Detect which cell encompasses the target text, then output its (X, Y) center coordinate. 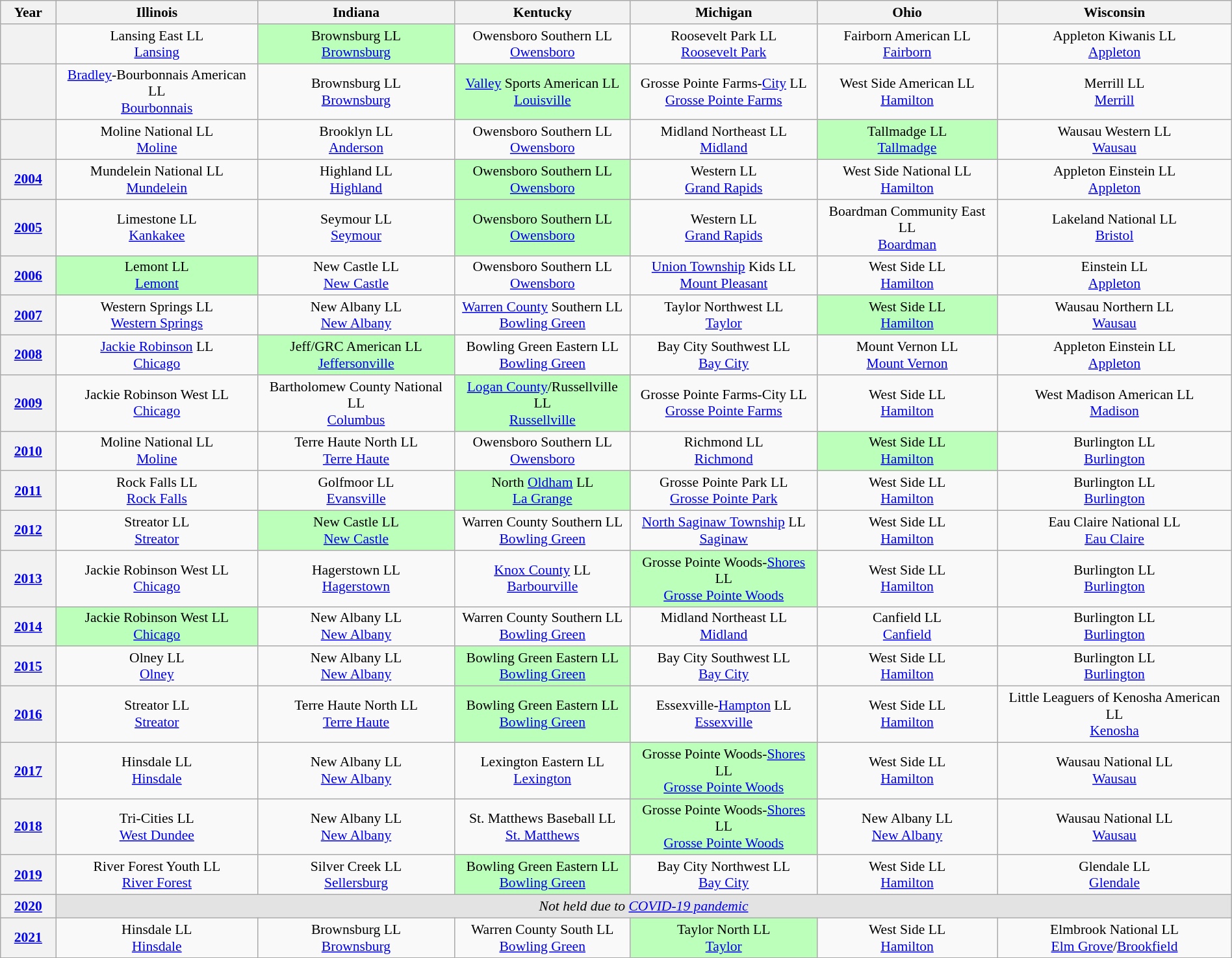
Roosevelt Park LLRoosevelt Park (724, 44)
Seymour LLSeymour (356, 227)
Ohio (907, 12)
Union Township Kids LLMount Pleasant (724, 276)
Lansing East LLLansing (157, 44)
Taylor Northwest LLTaylor (724, 316)
2014 (29, 627)
Rock Falls LLRock Falls (157, 491)
2020 (29, 907)
2016 (29, 715)
Bradley-Bourbonnais American LLBourbonnais (157, 92)
Golfmoor LLEvansville (356, 491)
Canfield LLCanfield (907, 627)
Mundelein National LLMundelein (157, 179)
Boardman Community East LLBoardman (907, 227)
Limestone LLKankakee (157, 227)
Lemont LLLemont (157, 276)
2013 (29, 578)
Fairborn American LLFairborn (907, 44)
Olney LLOlney (157, 667)
West Madison American LLMadison (1114, 403)
Grosse Pointe Park LLGrosse Pointe Park (724, 491)
Bay City Northwest LLBay City (724, 875)
Richmond LLRichmond (724, 451)
Bartholomew County National LLColumbus (356, 403)
Logan County/Russellville LLRussellville (542, 403)
Tallmadge LLTallmadge (907, 140)
2015 (29, 667)
Kentucky (542, 12)
Mount Vernon LLMount Vernon (907, 355)
Year (29, 12)
River Forest Youth LLRiver Forest (157, 875)
West Side National LLHamilton (907, 179)
Warren County South LLBowling Green (542, 937)
Illinois (157, 12)
Not held due to COVID-19 pandemic (643, 907)
North Saginaw Township LLSaginaw (724, 530)
Silver Creek LLSellersburg (356, 875)
2006 (29, 276)
2004 (29, 179)
Taylor North LLTaylor (724, 937)
Lexington Eastern LLLexington (542, 771)
2012 (29, 530)
Essexville-Hampton LLEssexville (724, 715)
Valley Sports American LLLouisville (542, 92)
Elmbrook National LLElm Grove/Brookfield (1114, 937)
Wausau Northern LLWausau (1114, 316)
Knox County LLBarbourville (542, 578)
Glendale LLGlendale (1114, 875)
St. Matthews Baseball LLSt. Matthews (542, 827)
2019 (29, 875)
Western Springs LLWestern Springs (157, 316)
Wausau Western LLWausau (1114, 140)
Highland LLHighland (356, 179)
2011 (29, 491)
Tri-Cities LLWest Dundee (157, 827)
Jackie Robinson LLChicago (157, 355)
Merrill LLMerrill (1114, 92)
North Oldham LLLa Grange (542, 491)
Jeff/GRC American LLJeffersonville (356, 355)
2018 (29, 827)
2008 (29, 355)
2010 (29, 451)
Wisconsin (1114, 12)
Hagerstown LLHagerstown (356, 578)
Little Leaguers of Kenosha American LLKenosha (1114, 715)
2017 (29, 771)
Brooklyn LLAnderson (356, 140)
2021 (29, 937)
Eau Claire National LLEau Claire (1114, 530)
Michigan (724, 12)
Appleton Kiwanis LLAppleton (1114, 44)
2007 (29, 316)
Einstein LLAppleton (1114, 276)
Lakeland National LLBristol (1114, 227)
2009 (29, 403)
2005 (29, 227)
West Side American LLHamilton (907, 92)
Indiana (356, 12)
